Return the (x, y) coordinate for the center point of the cell that contains the specified text.  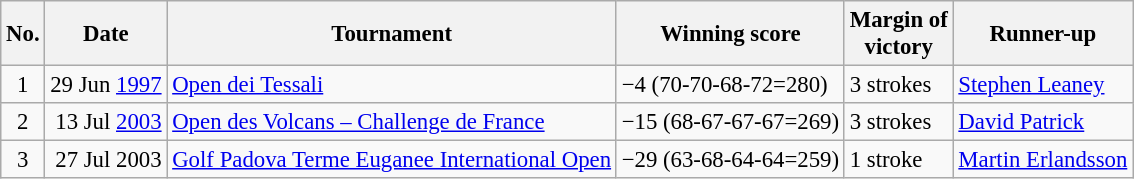
Open des Volcans – Challenge de France (392, 122)
Margin ofvictory (898, 34)
No. (23, 34)
Martin Erlandsson (1043, 160)
Golf Padova Terme Euganee International Open (392, 160)
Stephen Leaney (1043, 85)
Date (106, 34)
−15 (68-67-67-67=269) (730, 122)
Open dei Tessali (392, 85)
1 stroke (898, 160)
27 Jul 2003 (106, 160)
Runner-up (1043, 34)
2 (23, 122)
13 Jul 2003 (106, 122)
Tournament (392, 34)
David Patrick (1043, 122)
1 (23, 85)
−29 (63-68-64-64=259) (730, 160)
Winning score (730, 34)
−4 (70-70-68-72=280) (730, 85)
29 Jun 1997 (106, 85)
3 (23, 160)
